Find where the given text appears and provide that cell's center as (x, y) coordinate. 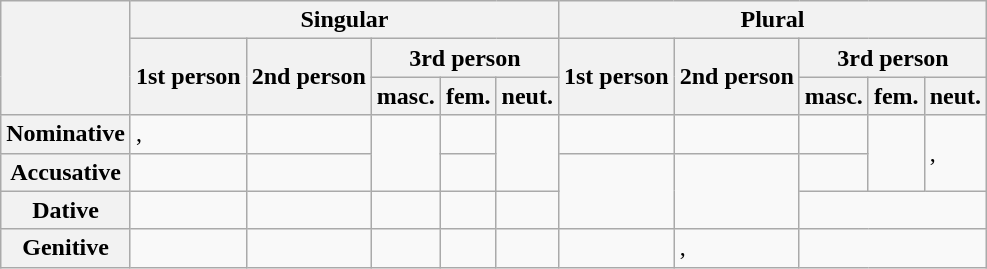
Accusative (66, 172)
Dative (66, 210)
Singular (344, 20)
Plural (772, 20)
Nominative (66, 134)
Genitive (66, 248)
